Return the [X, Y] coordinate for the center point of the cell that contains the specified text.  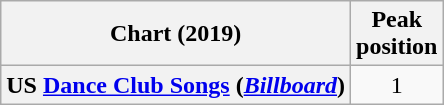
Peakposition [397, 34]
US Dance Club Songs (Billboard) [176, 85]
Chart (2019) [176, 34]
1 [397, 85]
